Return the (X, Y) coordinate for the center point of the cell that contains the specified text.  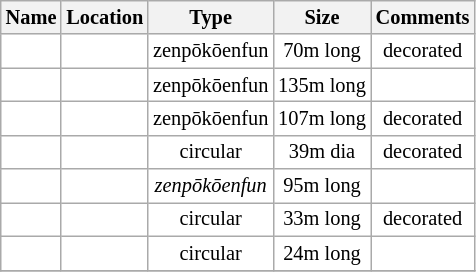
107m long (322, 118)
Comments (423, 17)
70m long (322, 51)
Type (210, 17)
95m long (322, 186)
Name (32, 17)
33m long (322, 219)
Location (104, 17)
Size (322, 17)
24m long (322, 253)
135m long (322, 85)
39m dia (322, 152)
